Capture the cell that displays the provided text and extract its [x, y] central coordinate. 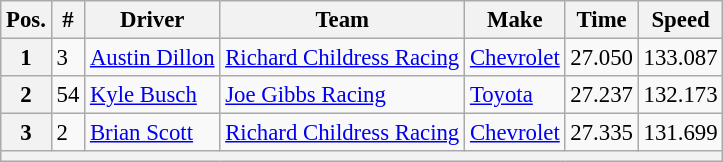
132.173 [680, 95]
Pos. [26, 20]
Driver [152, 20]
Time [602, 20]
Austin Dillon [152, 58]
27.335 [602, 133]
Speed [680, 20]
Team [342, 20]
54 [68, 95]
Brian Scott [152, 133]
133.087 [680, 58]
Make [515, 20]
27.050 [602, 58]
Kyle Busch [152, 95]
Toyota [515, 95]
# [68, 20]
131.699 [680, 133]
27.237 [602, 95]
Joe Gibbs Racing [342, 95]
1 [26, 58]
